Provide the (X, Y) coordinate of the cell's center where the given text is located.  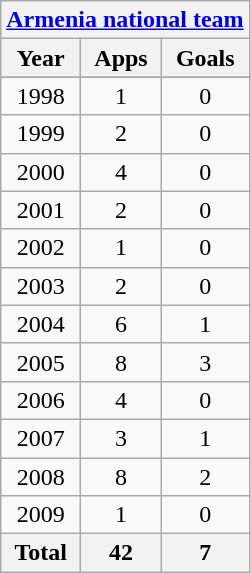
2004 (41, 324)
2000 (41, 172)
2001 (41, 210)
Year (41, 58)
1999 (41, 134)
Total (41, 553)
6 (122, 324)
Armenia national team (125, 20)
Goals (205, 58)
2002 (41, 248)
7 (205, 553)
2009 (41, 515)
2006 (41, 400)
Apps (122, 58)
2005 (41, 362)
42 (122, 553)
1998 (41, 96)
2008 (41, 477)
2003 (41, 286)
2007 (41, 438)
